Detect which cell encompasses the target text, then output its [x, y] center coordinate. 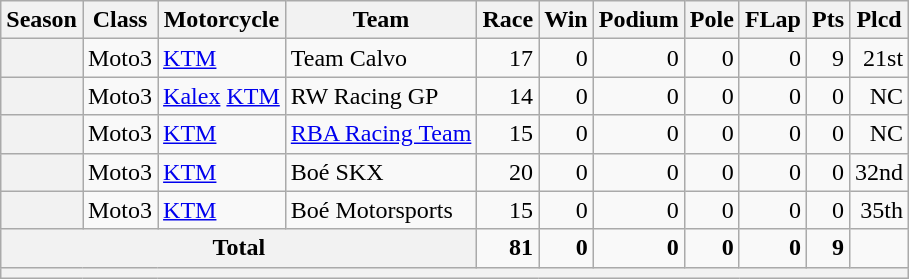
81 [508, 248]
17 [508, 58]
Pole [712, 20]
FLap [772, 20]
Team Calvo [381, 58]
Boé SKX [381, 172]
Race [508, 20]
Team [381, 20]
Motorcycle [222, 20]
Class [120, 20]
Podium [638, 20]
Boé Motorsports [381, 210]
RW Racing GP [381, 96]
20 [508, 172]
Season [42, 20]
Win [566, 20]
14 [508, 96]
21st [880, 58]
32nd [880, 172]
35th [880, 210]
Plcd [880, 20]
RBA Racing Team [381, 134]
Total [239, 248]
Kalex KTM [222, 96]
Pts [828, 20]
